From the cell containing the given text, extract its center point as [X, Y] coordinate. 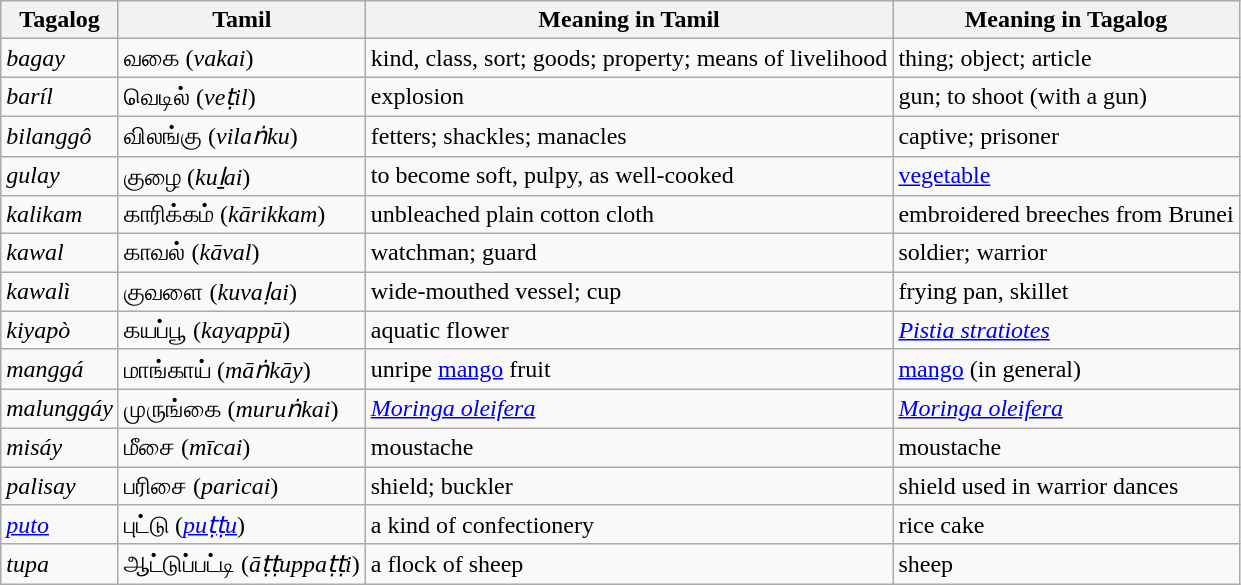
sheep [1066, 564]
gulay [60, 176]
kiyapò [60, 330]
மீசை (mīcai) [242, 447]
misáy [60, 447]
watchman; guard [629, 253]
kind, class, sort; goods; property; means of livelihood [629, 58]
fetters; shackles; manacles [629, 136]
மாங்காய் (māṅkāy) [242, 369]
unripe mango fruit [629, 369]
bilanggô [60, 136]
captive; prisoner [1066, 136]
a flock of sheep [629, 564]
baríl [60, 97]
malunggáy [60, 409]
thing; object; article [1066, 58]
vegetable [1066, 176]
a kind of confectionery [629, 525]
wide-mouthed vessel; cup [629, 292]
manggá [60, 369]
aquatic flower [629, 330]
shield; buckler [629, 485]
frying pan, skillet [1066, 292]
shield used in warrior dances [1066, 485]
குழை (kuḻai) [242, 176]
soldier; warrior [1066, 253]
Tagalog [60, 20]
explosion [629, 97]
palisay [60, 485]
புட்டு (puṭṭu) [242, 525]
puto [60, 525]
காரிக்கம் (kārikkam) [242, 215]
tupa [60, 564]
Meaning in Tamil [629, 20]
குவளை (kuvaḷai) [242, 292]
unbleached plain cotton cloth [629, 215]
Pistia stratiotes [1066, 330]
rice cake [1066, 525]
ஆட்டுப்பட்டி (āṭṭuppaṭṭi) [242, 564]
kawal [60, 253]
பரிசை (paricai) [242, 485]
embroidered breeches from Brunei [1066, 215]
gun; to shoot (with a gun) [1066, 97]
கயப்பூ (kayappū) [242, 330]
kalikam [60, 215]
mango (in general) [1066, 369]
வெடில் (veṭil) [242, 97]
Tamil [242, 20]
முருங்கை (muruṅkai) [242, 409]
வகை (vakai) [242, 58]
to become soft, pulpy, as well-cooked [629, 176]
விலங்கு (vilaṅku) [242, 136]
bagay [60, 58]
kawalì [60, 292]
காவல் (kāval) [242, 253]
Meaning in Tagalog [1066, 20]
